Capture the cell that displays the provided text and extract its [x, y] central coordinate. 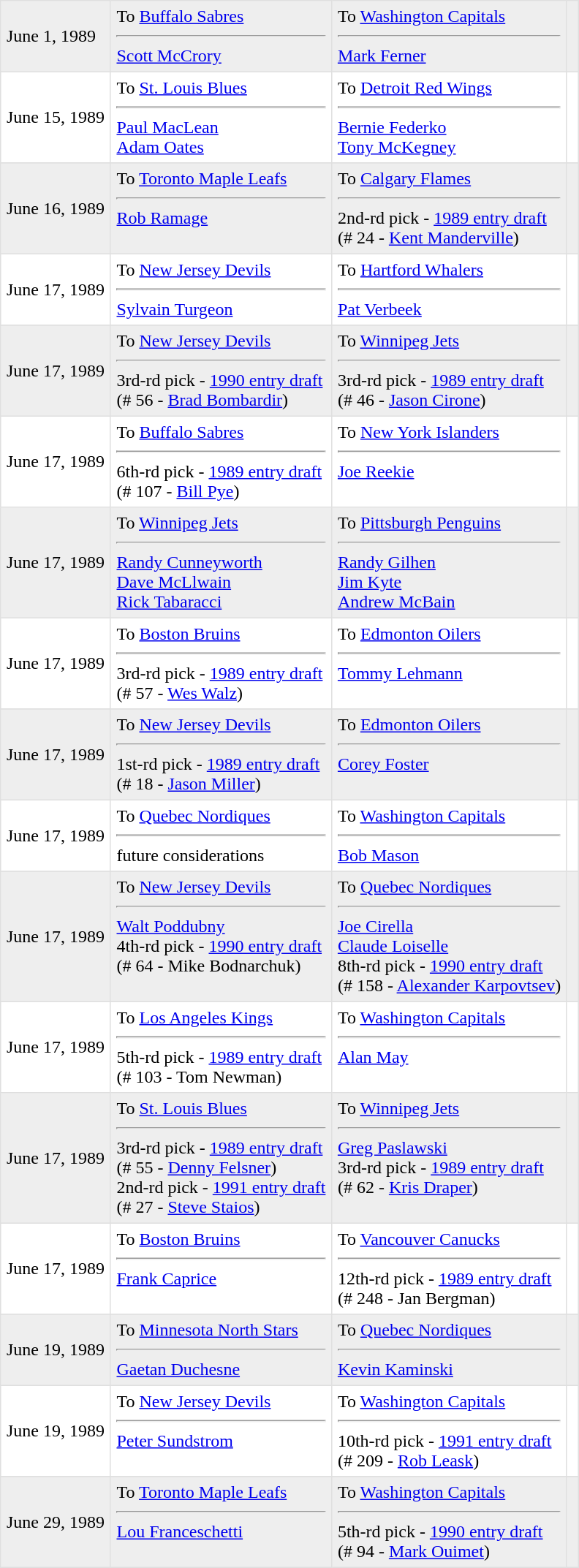
To Los Angeles Kings5th-rd pick - 1989 entry draft(# 103 - Tom Newman) [221, 1047]
June 29, 1989 [56, 1522]
To New Jersey DevilsSylvain Turgeon [221, 289]
To Quebec NordiquesKevin Kaminski [450, 1350]
To Boston BruinsFrank Caprice [221, 1268]
To St. Louis BluesPaul MacLeanAdam Oates [221, 117]
June 1, 1989 [56, 37]
To Buffalo Sabres6th-rd pick - 1989 entry draft(# 107 - Bill Pye) [221, 461]
To Calgary Flames2nd-rd pick - 1989 entry draft(# 24 - Kent Manderville) [450, 208]
To Quebec NordiquesJoe CirellaClaude Loiselle8th-rd pick - 1990 entry draft(# 158 - Alexander Karpovtsev) [450, 936]
To Edmonton OilersTommy Lehmann [450, 663]
To Washington Capitals5th-rd pick - 1990 entry draft(# 94 - Mark Ouimet) [450, 1522]
To Washington CapitalsBob Mason [450, 836]
To Minnesota North StarsGaetan Duchesne [221, 1350]
To Boston Bruins3rd-rd pick - 1989 entry draft(# 57 - Wes Walz) [221, 663]
To St. Louis Blues3rd-rd pick - 1989 entry draft(# 55 - Denny Felsner)2nd-rd pick - 1991 entry draft(# 27 - Steve Staios) [221, 1158]
June 16, 1989 [56, 208]
To Detroit Red WingsBernie FederkoTony McKegney [450, 117]
To New Jersey Devils1st-rd pick - 1989 entry draft(# 18 - Jason Miller) [221, 754]
To Hartford WhalersPat Verbeek [450, 289]
To New Jersey DevilsPeter Sundstrom [221, 1431]
To Toronto Maple LeafsLou Franceschetti [221, 1522]
June 15, 1989 [56, 117]
To Vancouver Canucks12th-rd pick - 1989 entry draft(# 248 - Jan Bergman) [450, 1268]
To Winnipeg JetsRandy CunneyworthDave McLlwainRick Tabaracci [221, 563]
To Edmonton OilersCorey Foster [450, 754]
To Washington CapitalsMark Ferner [450, 37]
To New Jersey Devils3rd-rd pick - 1990 entry draft(# 56 - Brad Bombardir) [221, 371]
To Toronto Maple LeafsRob Ramage [221, 208]
To Pittsburgh PenguinsRandy GilhenJim KyteAndrew McBain [450, 563]
To Winnipeg Jets3rd-rd pick - 1989 entry draft(# 46 - Jason Cirone) [450, 371]
To Buffalo SabresScott McCrory [221, 37]
To Quebec Nordiquesfuture considerations [221, 836]
To Washington CapitalsAlan May [450, 1047]
To Washington Capitals10th-rd pick - 1991 entry draft(# 209 - Rob Leask) [450, 1431]
To New Jersey DevilsWalt Poddubny4th-rd pick - 1990 entry draft(# 64 - Mike Bodnarchuk) [221, 936]
To Winnipeg JetsGreg Paslawski3rd-rd pick - 1989 entry draft(# 62 - Kris Draper) [450, 1158]
To New York IslandersJoe Reekie [450, 461]
